Provide the [X, Y] coordinate of the cell's center where the given text is located.  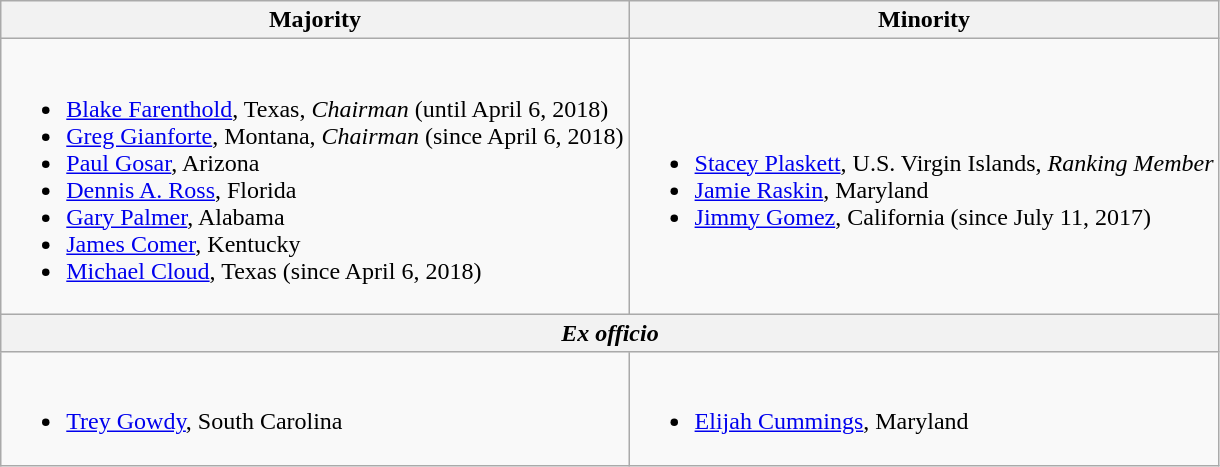
Elijah Cummings, Maryland [924, 408]
Stacey Plaskett, U.S. Virgin Islands, Ranking MemberJamie Raskin, MarylandJimmy Gomez, California (since July 11, 2017) [924, 176]
Ex officio [610, 333]
Majority [315, 20]
Trey Gowdy, South Carolina [315, 408]
Minority [924, 20]
